Locate the cell with the specified text and output its [X, Y] center coordinate. 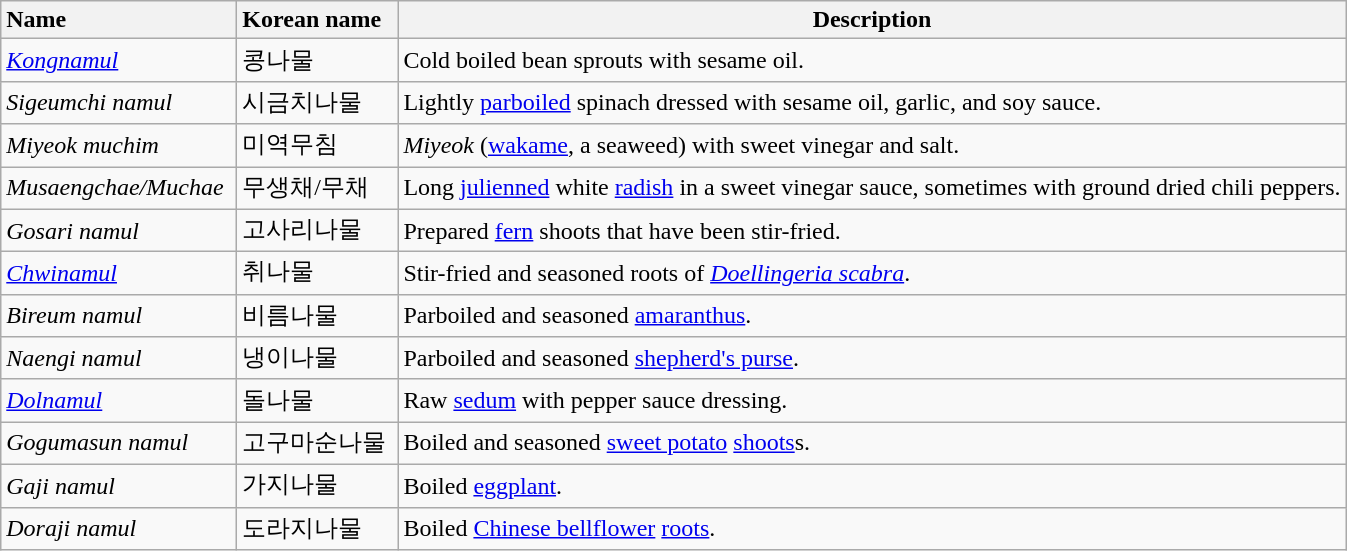
Chwinamul [119, 274]
Sigeumchi namul [119, 102]
Miyeok (wakame, a seaweed) with sweet vinegar and salt. [872, 146]
고구마순나물 [318, 444]
Boiled eggplant. [872, 486]
냉이나물 [318, 358]
Stir-fried and seasoned roots of Doellingeria scabra. [872, 274]
Doraji namul [119, 528]
Korean name [318, 20]
무생채/무채 [318, 188]
Parboiled and seasoned amaranthus. [872, 316]
Description [872, 20]
도라지나물 [318, 528]
취나물 [318, 274]
Boiled Chinese bellflower roots. [872, 528]
비름나물 [318, 316]
Name [119, 20]
콩나물 [318, 60]
가지나물 [318, 486]
Gosari namul [119, 230]
Dolnamul [119, 400]
고사리나물 [318, 230]
Boiled and seasoned sweet potato shootss. [872, 444]
Gogumasun namul [119, 444]
Prepared fern shoots that have been stir-fried. [872, 230]
미역무침 [318, 146]
Lightly parboiled spinach dressed with sesame oil, garlic, and soy sauce. [872, 102]
돌나물 [318, 400]
Miyeok muchim [119, 146]
Kongnamul [119, 60]
Cold boiled bean sprouts with sesame oil. [872, 60]
Naengi namul [119, 358]
Long julienned white radish in a sweet vinegar sauce, sometimes with ground dried chili peppers. [872, 188]
Gaji namul [119, 486]
시금치나물 [318, 102]
Musaengchae/Muchae [119, 188]
Bireum namul [119, 316]
Parboiled and seasoned shepherd's purse. [872, 358]
Raw sedum with pepper sauce dressing. [872, 400]
